Search for the cell housing the specified text and yield its (X, Y) center coordinate. 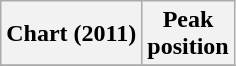
Peakposition (188, 34)
Chart (2011) (72, 34)
